Determine the [X, Y] coordinate at the center of the cell enclosing the given text.  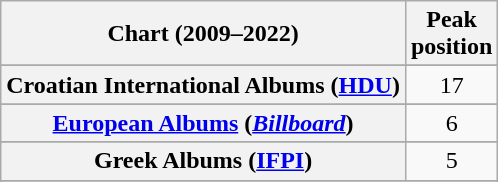
Greek Albums (IFPI) [204, 161]
Chart (2009–2022) [204, 34]
17 [451, 85]
5 [451, 161]
European Albums (Billboard) [204, 123]
Croatian International Albums (HDU) [204, 85]
6 [451, 123]
Peakposition [451, 34]
